Output the (X, Y) coordinate of the center of the cell containing the given text.  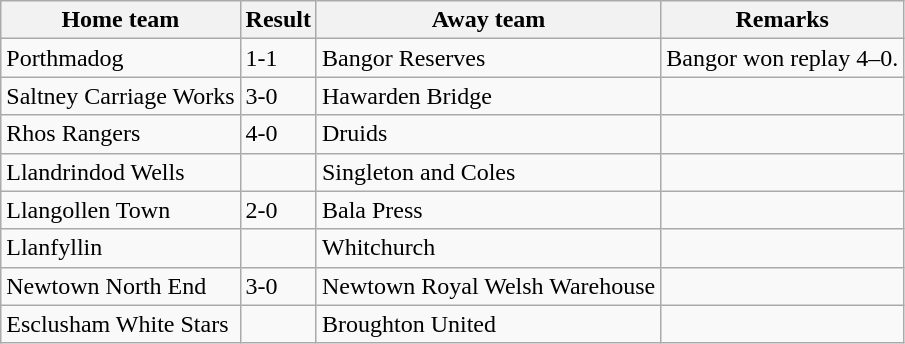
Druids (488, 134)
Saltney Carriage Works (120, 96)
Esclusham White Stars (120, 324)
Newtown North End (120, 286)
Hawarden Bridge (488, 96)
Newtown Royal Welsh Warehouse (488, 286)
Whitchurch (488, 248)
Bala Press (488, 210)
4-0 (278, 134)
Bangor won replay 4–0. (782, 58)
Broughton United (488, 324)
Result (278, 20)
1-1 (278, 58)
Bangor Reserves (488, 58)
Home team (120, 20)
Remarks (782, 20)
Porthmadog (120, 58)
Singleton and Coles (488, 172)
Away team (488, 20)
Rhos Rangers (120, 134)
2-0 (278, 210)
Llanfyllin (120, 248)
Llandrindod Wells (120, 172)
Llangollen Town (120, 210)
